Return (X, Y) of the center of cell containing provided text 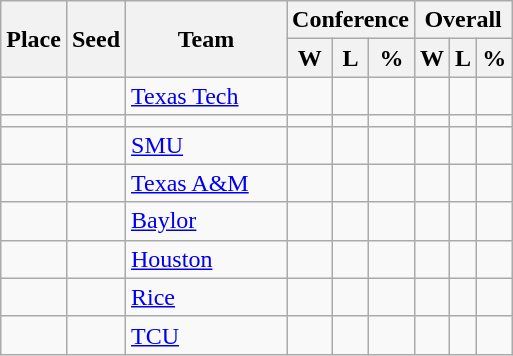
Texas A&M (206, 183)
Texas Tech (206, 96)
Team (206, 39)
Rice (206, 297)
Overall (462, 20)
Seed (96, 39)
Baylor (206, 221)
Conference (351, 20)
Houston (206, 259)
SMU (206, 145)
Place (34, 39)
TCU (206, 335)
